Find where the given text appears and provide that cell's center as (x, y) coordinate. 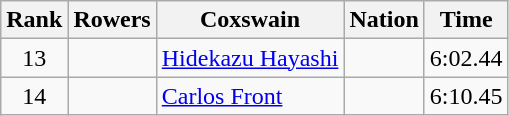
Carlos Front (250, 96)
Nation (384, 20)
Coxswain (250, 20)
Time (466, 20)
14 (34, 96)
Hidekazu Hayashi (250, 58)
13 (34, 58)
6:02.44 (466, 58)
6:10.45 (466, 96)
Rank (34, 20)
Rowers (112, 20)
